Extract the [X, Y] coordinate from the center of the cell holding the provided text.  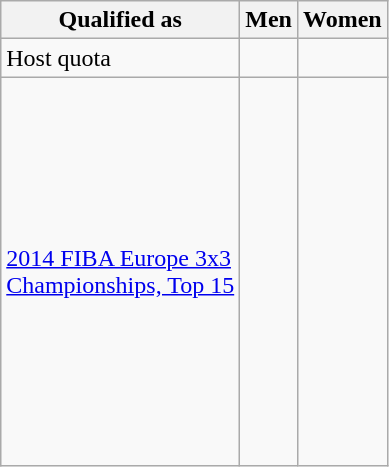
2014 FIBA Europe 3x3Championships, Top 15 [120, 272]
Women [342, 20]
Host quota [120, 58]
Men [269, 20]
Qualified as [120, 20]
